Pinpoint the cell where the given text exists, returning its (x, y) midpoint coordinate. 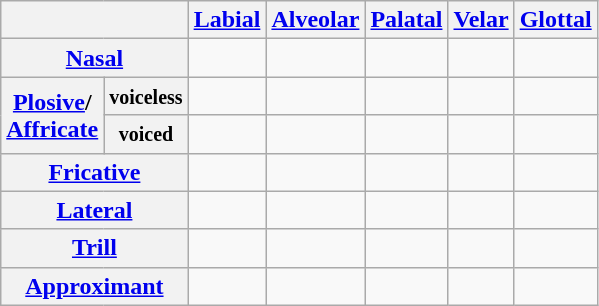
Glottal (556, 20)
Lateral (94, 210)
Velar (481, 20)
Plosive/Affricate (52, 115)
Trill (94, 248)
voiced (146, 134)
voiceless (146, 96)
Nasal (94, 58)
Labial (227, 20)
Approximant (94, 286)
Alveolar (316, 20)
Palatal (406, 20)
Fricative (94, 172)
